Provide the [x, y] coordinate of the cell's center where the given text is located.  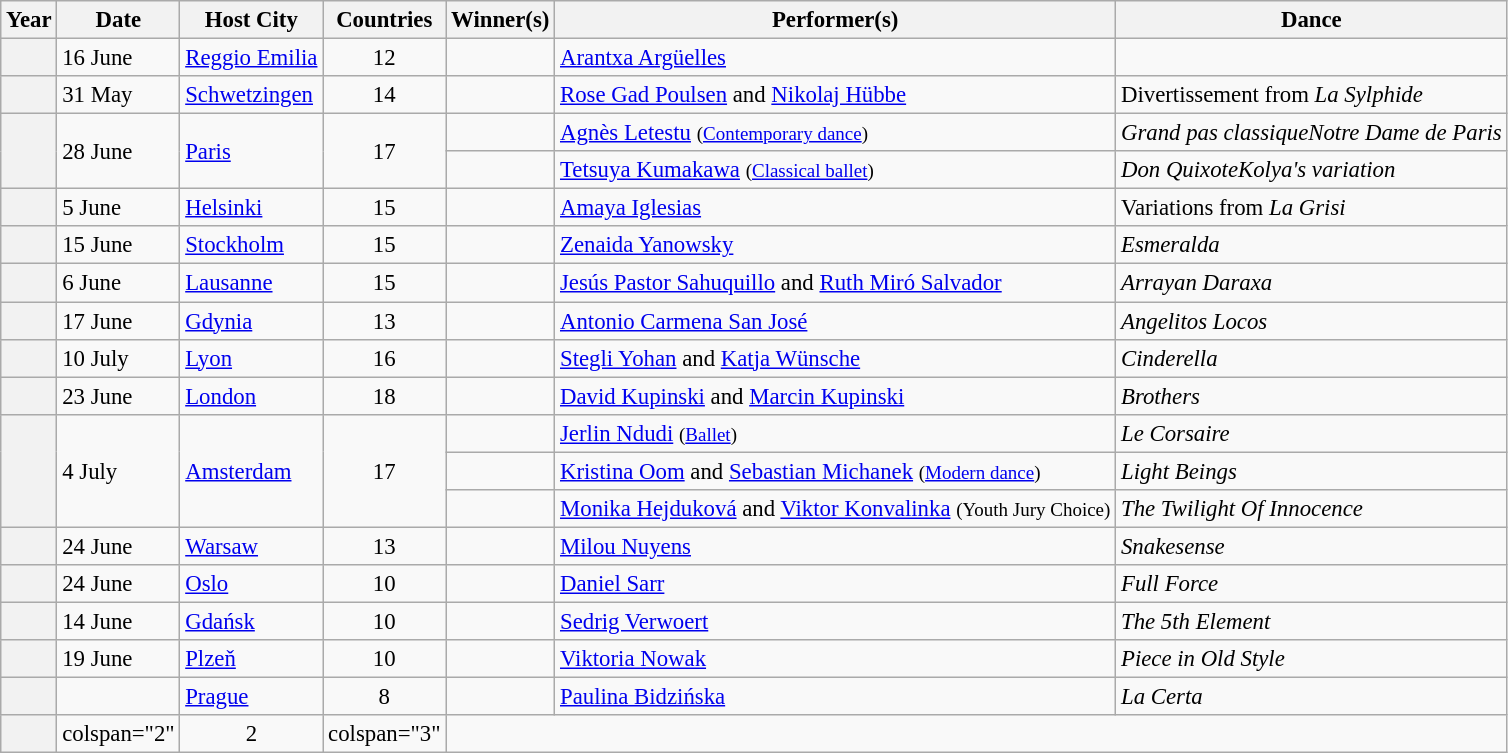
8 [384, 697]
David Kupinski and Marcin Kupinski [836, 396]
Performer(s) [836, 20]
Esmeralda [1312, 245]
12 [384, 58]
Winner(s) [500, 20]
Don QuixoteKolya's variation [1312, 170]
Le Corsaire [1312, 433]
31 May [118, 95]
Antonio Carmena San José [836, 321]
Jesús Pastor Sahuquillo and Ruth Miró Salvador [836, 283]
Grand pas classiqueNotre Dame de Paris [1312, 133]
Amsterdam [252, 470]
Warsaw [252, 546]
Milou Nuyens [836, 546]
Full Force [1312, 584]
Piece in Old Style [1312, 659]
Year [29, 20]
Cinderella [1312, 358]
14 [384, 95]
Angelitos Locos [1312, 321]
Plzeň [252, 659]
Light Beings [1312, 471]
Reggio Emilia [252, 58]
10 July [118, 358]
Schwetzingen [252, 95]
16 June [118, 58]
Date [118, 20]
Paulina Bidzińska [836, 697]
Snakesense [1312, 546]
colspan="3" [384, 734]
4 July [118, 470]
Helsinki [252, 208]
Agnès Letestu (Contemporary dance) [836, 133]
La Certa [1312, 697]
18 [384, 396]
Kristina Oom and Sebastian Michanek (Modern dance) [836, 471]
23 June [118, 396]
Prague [252, 697]
2 [252, 734]
Oslo [252, 584]
The 5th Element [1312, 621]
Dance [1312, 20]
The Twilight Of Innocence [1312, 509]
Monika Hejduková and Viktor Konvalinka (Youth Jury Choice) [836, 509]
Host City [252, 20]
19 June [118, 659]
Gdańsk [252, 621]
Arantxa Argüelles [836, 58]
colspan="2" [118, 734]
Amaya Iglesias [836, 208]
London [252, 396]
6 June [118, 283]
Stockholm [252, 245]
Jerlin Ndudi (Ballet) [836, 433]
Brothers [1312, 396]
Lausanne [252, 283]
Arrayan Daraxa [1312, 283]
Gdynia [252, 321]
Sedrig Verwoert [836, 621]
5 June [118, 208]
Lyon [252, 358]
Paris [252, 152]
Variations from La Grisi [1312, 208]
Stegli Yohan and Katja Wünsche [836, 358]
15 June [118, 245]
16 [384, 358]
Divertissement from La Sylphide [1312, 95]
28 June [118, 152]
Viktoria Nowak [836, 659]
Zenaida Yanowsky [836, 245]
Countries [384, 20]
14 June [118, 621]
Tetsuya Kumakawa (Classical ballet) [836, 170]
Daniel Sarr [836, 584]
17 June [118, 321]
Rose Gad Poulsen and Nikolaj Hübbe [836, 95]
